For the text-containing cell, return its midpoint in [x, y] coordinate format. 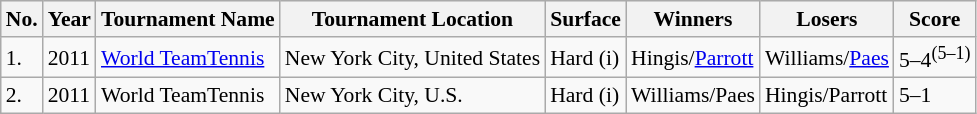
5–4(5–1) [935, 58]
1. [22, 58]
Tournament Location [412, 19]
Surface [586, 19]
Losers [827, 19]
Score [935, 19]
New York City, United States [412, 58]
New York City, U.S. [412, 96]
Year [70, 19]
5–1 [935, 96]
2. [22, 96]
Winners [693, 19]
No. [22, 19]
Tournament Name [188, 19]
